Find where the given text appears and provide that cell's center as (X, Y) coordinate. 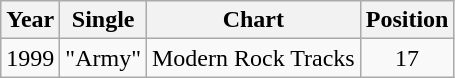
Year (30, 20)
"Army" (104, 58)
1999 (30, 58)
17 (407, 58)
Chart (253, 20)
Position (407, 20)
Modern Rock Tracks (253, 58)
Single (104, 20)
